Search for the cell housing the specified text and yield its [x, y] center coordinate. 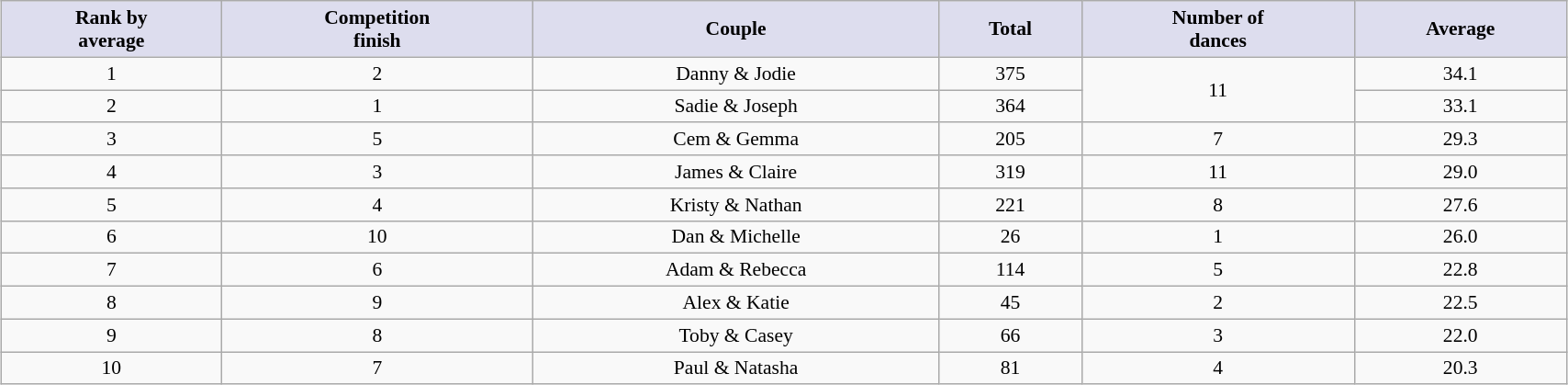
Average [1460, 29]
26.0 [1460, 237]
Toby & Casey [736, 335]
29.3 [1460, 139]
Number of dances [1217, 29]
James & Claire [736, 172]
Alex & Katie [736, 302]
Total [1010, 29]
26 [1010, 237]
20.3 [1460, 368]
22.0 [1460, 335]
66 [1010, 335]
Adam & Rebecca [736, 270]
Paul & Natasha [736, 368]
Dan & Michelle [736, 237]
Kristy & Nathan [736, 204]
Competition finish [376, 29]
Danny & Jodie [736, 74]
45 [1010, 302]
205 [1010, 139]
221 [1010, 204]
34.1 [1460, 74]
319 [1010, 172]
Couple [736, 29]
Sadie & Joseph [736, 107]
22.5 [1460, 302]
33.1 [1460, 107]
364 [1010, 107]
375 [1010, 74]
29.0 [1460, 172]
27.6 [1460, 204]
114 [1010, 270]
22.8 [1460, 270]
Rank by average [111, 29]
Cem & Gemma [736, 139]
81 [1010, 368]
